Locate the cell with the specified text and output its (X, Y) center coordinate. 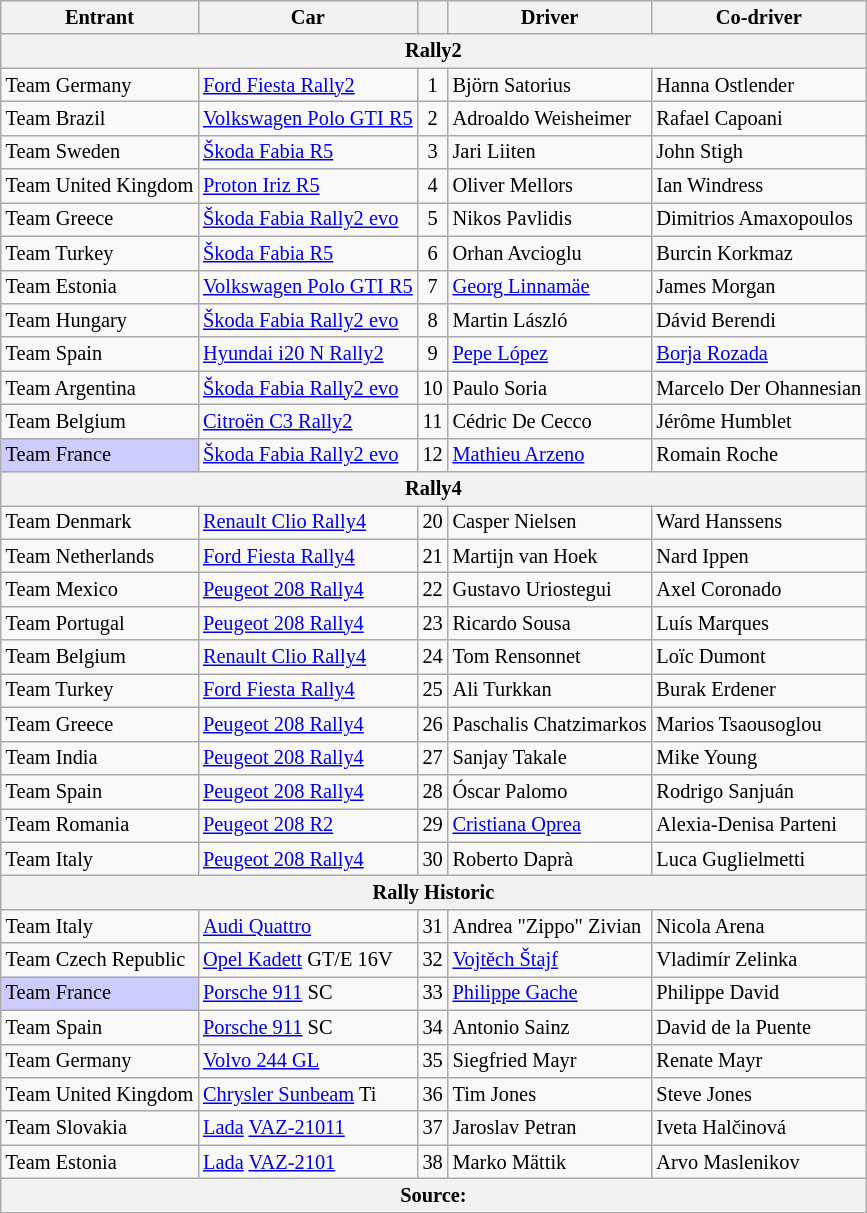
Iveta Halčinová (760, 1128)
6 (433, 253)
Car (308, 17)
Team Sweden (100, 152)
Lada VAZ-21011 (308, 1128)
Team India (100, 758)
Jérôme Humblet (760, 421)
Loïc Dumont (760, 657)
27 (433, 758)
Team Hungary (100, 320)
24 (433, 657)
Source: (434, 1195)
Citroën C3 Rally2 (308, 421)
Entrant (100, 17)
23 (433, 623)
Rally4 (434, 489)
Luís Marques (760, 623)
Luca Guglielmetti (760, 859)
12 (433, 455)
7 (433, 287)
Paulo Soria (550, 388)
Proton Iriz R5 (308, 186)
33 (433, 993)
20 (433, 522)
25 (433, 690)
Team Brazil (100, 118)
21 (433, 556)
Chrysler Sunbeam Ti (308, 1094)
5 (433, 219)
36 (433, 1094)
Ricardo Sousa (550, 623)
Tom Rensonnet (550, 657)
Hanna Ostlender (760, 85)
Georg Linnamäe (550, 287)
Ali Turkkan (550, 690)
Philippe Gache (550, 993)
Team Mexico (100, 589)
Rafael Capoani (760, 118)
Antonio Sainz (550, 1027)
28 (433, 791)
Tim Jones (550, 1094)
Ford Fiesta Rally2 (308, 85)
Opel Kadett GT/E 16V (308, 960)
Team Portugal (100, 623)
29 (433, 825)
Paschalis Chatzimarkos (550, 724)
Lada VAZ-2101 (308, 1162)
Axel Coronado (760, 589)
Nikos Pavlidis (550, 219)
22 (433, 589)
Siegfried Mayr (550, 1061)
31 (433, 926)
32 (433, 960)
Rodrigo Sanjuán (760, 791)
Hyundai i20 N Rally2 (308, 354)
Cristiana Oprea (550, 825)
Philippe David (760, 993)
Nicola Arena (760, 926)
35 (433, 1061)
Cédric De Cecco (550, 421)
Rally Historic (434, 892)
10 (433, 388)
Adroaldo Weisheimer (550, 118)
Volvo 244 GL (308, 1061)
Driver (550, 17)
Gustavo Uriostegui (550, 589)
Dávid Berendi (760, 320)
James Morgan (760, 287)
11 (433, 421)
Team Denmark (100, 522)
Vojtěch Štajf (550, 960)
Borja Rozada (760, 354)
26 (433, 724)
Martijn van Hoek (550, 556)
Audi Quattro (308, 926)
Burak Erdener (760, 690)
Pepe López (550, 354)
Andrea "Zippo" Zivian (550, 926)
Steve Jones (760, 1094)
Marko Mättik (550, 1162)
Team Argentina (100, 388)
9 (433, 354)
4 (433, 186)
John Stigh (760, 152)
1 (433, 85)
Romain Roche (760, 455)
Burcin Korkmaz (760, 253)
Marcelo Der Ohannesian (760, 388)
Orhan Avcioglu (550, 253)
Nard Ippen (760, 556)
Ian Windress (760, 186)
Team Czech Republic (100, 960)
Mike Young (760, 758)
Dimitrios Amaxopoulos (760, 219)
37 (433, 1128)
Team Netherlands (100, 556)
David de la Puente (760, 1027)
2 (433, 118)
38 (433, 1162)
Roberto Daprà (550, 859)
Rally2 (434, 51)
Óscar Palomo (550, 791)
Marios Tsaousoglou (760, 724)
8 (433, 320)
Vladimír Zelinka (760, 960)
Ward Hanssens (760, 522)
Alexia-Denisa Parteni (760, 825)
Casper Nielsen (550, 522)
Oliver Mellors (550, 186)
Team Slovakia (100, 1128)
Arvo Maslenikov (760, 1162)
Peugeot 208 R2 (308, 825)
34 (433, 1027)
Team Romania (100, 825)
Mathieu Arzeno (550, 455)
Renate Mayr (760, 1061)
Sanjay Takale (550, 758)
Björn Satorius (550, 85)
Jari Liiten (550, 152)
30 (433, 859)
Co-driver (760, 17)
3 (433, 152)
Martin László (550, 320)
Jaroslav Petran (550, 1128)
